Scan for the cell matching the given text and deliver its (x, y) coordinate at center. 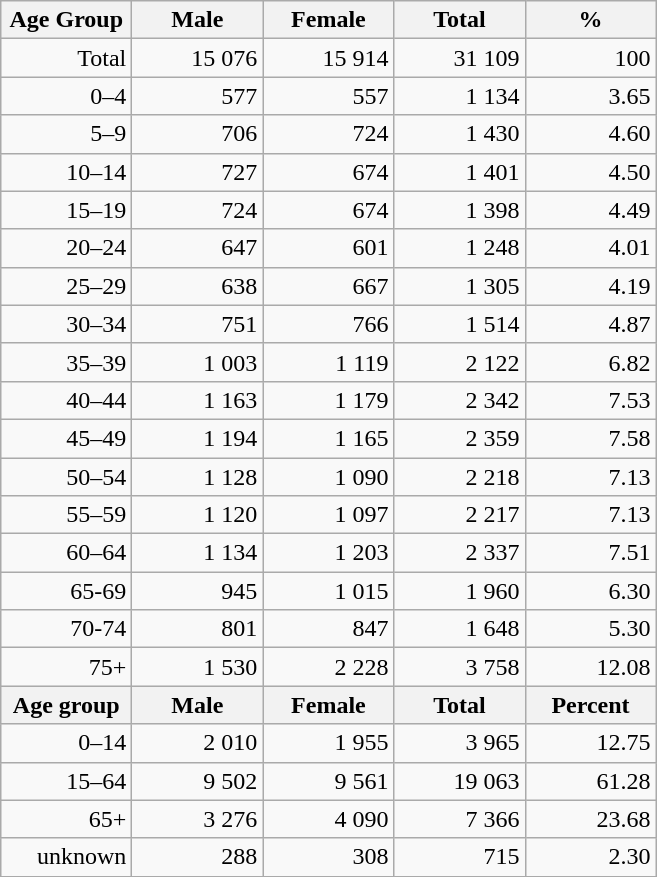
9 561 (328, 781)
Age group (66, 705)
1 165 (328, 438)
1 090 (328, 477)
801 (198, 629)
4.01 (590, 248)
0–14 (66, 743)
% (590, 20)
10–14 (66, 172)
751 (198, 324)
557 (328, 96)
75+ (66, 667)
61.28 (590, 781)
65-69 (66, 591)
4.87 (590, 324)
40–44 (66, 400)
7 366 (460, 819)
9 502 (198, 781)
1 097 (328, 515)
1 015 (328, 591)
1 003 (198, 362)
2 342 (460, 400)
15 076 (198, 58)
1 514 (460, 324)
12.75 (590, 743)
1 960 (460, 591)
23.68 (590, 819)
2 359 (460, 438)
766 (328, 324)
1 119 (328, 362)
1 248 (460, 248)
1 530 (198, 667)
1 179 (328, 400)
100 (590, 58)
2 228 (328, 667)
1 128 (198, 477)
1 120 (198, 515)
2.30 (590, 857)
727 (198, 172)
50–54 (66, 477)
1 401 (460, 172)
577 (198, 96)
unknown (66, 857)
1 203 (328, 553)
65+ (66, 819)
4.60 (590, 134)
3.65 (590, 96)
1 305 (460, 286)
35–39 (66, 362)
12.08 (590, 667)
4 090 (328, 819)
2 122 (460, 362)
5–9 (66, 134)
308 (328, 857)
4.50 (590, 172)
7.53 (590, 400)
706 (198, 134)
20–24 (66, 248)
60–64 (66, 553)
1 430 (460, 134)
15 914 (328, 58)
7.51 (590, 553)
601 (328, 248)
715 (460, 857)
70-74 (66, 629)
19 063 (460, 781)
638 (198, 286)
2 217 (460, 515)
15–19 (66, 210)
1 398 (460, 210)
288 (198, 857)
25–29 (66, 286)
1 955 (328, 743)
0–4 (66, 96)
6.82 (590, 362)
5.30 (590, 629)
7.58 (590, 438)
55–59 (66, 515)
15–64 (66, 781)
667 (328, 286)
3 276 (198, 819)
3 965 (460, 743)
30–34 (66, 324)
4.19 (590, 286)
1 194 (198, 438)
Percent (590, 705)
45–49 (66, 438)
2 337 (460, 553)
2 010 (198, 743)
847 (328, 629)
6.30 (590, 591)
Age Group (66, 20)
1 163 (198, 400)
31 109 (460, 58)
945 (198, 591)
1 648 (460, 629)
2 218 (460, 477)
3 758 (460, 667)
647 (198, 248)
4.49 (590, 210)
